Identify which cell holds the provided text, then report its [X, Y] central coordinate. 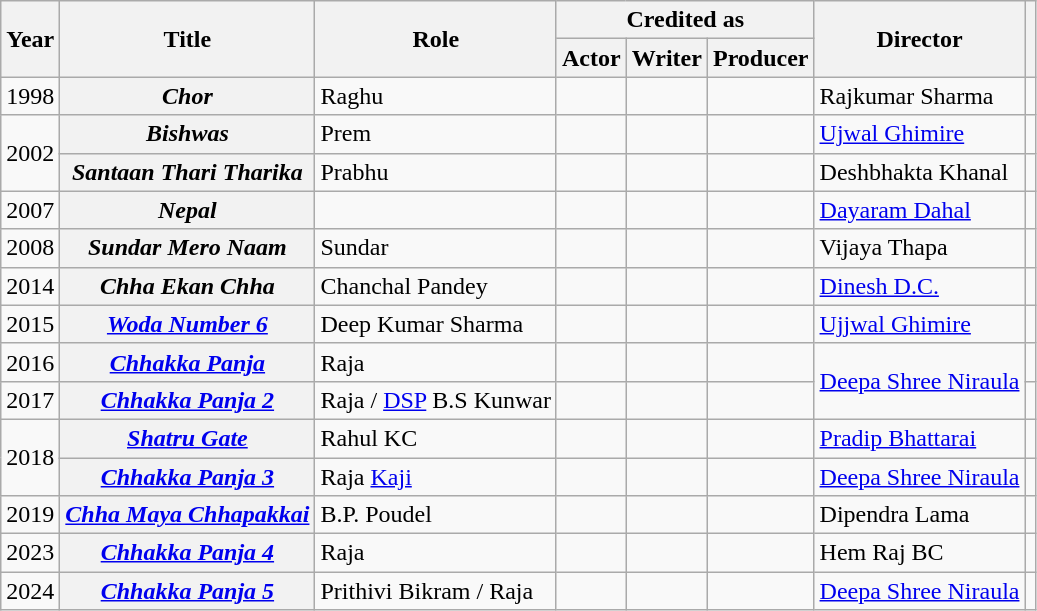
Dipendra Lama [920, 515]
Prem [436, 134]
Chhakka Panja 2 [188, 400]
2023 [30, 553]
Deep Kumar Sharma [436, 324]
Dinesh D.C. [920, 286]
1998 [30, 96]
Year [30, 39]
Vijaya Thapa [920, 248]
2024 [30, 591]
Prithivi Bikram / Raja [436, 591]
Sundar [436, 248]
Nepal [188, 210]
Actor [591, 58]
2014 [30, 286]
Producer [760, 58]
Prabhu [436, 172]
Role [436, 39]
Shatru Gate [188, 438]
2017 [30, 400]
Sundar Mero Naam [188, 248]
Hem Raj BC [920, 553]
Ujwal Ghimire [920, 134]
Bishwas [188, 134]
Credited as [685, 20]
Raja Kaji [436, 477]
Director [920, 39]
Writer [666, 58]
Rajkumar Sharma [920, 96]
Chha Maya Chhapakkai [188, 515]
Chhakka Panja [188, 362]
Title [188, 39]
B.P. Poudel [436, 515]
2019 [30, 515]
Raja / DSP B.S Kunwar [436, 400]
Deshbhakta Khanal [920, 172]
Dayaram Dahal [920, 210]
Chanchal Pandey [436, 286]
2015 [30, 324]
2018 [30, 457]
Ujjwal Ghimire [920, 324]
Woda Number 6 [188, 324]
2008 [30, 248]
Chha Ekan Chha [188, 286]
Chor [188, 96]
Rahul KC [436, 438]
Chhakka Panja 4 [188, 553]
Raghu [436, 96]
Pradip Bhattarai [920, 438]
2007 [30, 210]
2016 [30, 362]
Chhakka Panja 3 [188, 477]
2002 [30, 153]
Chhakka Panja 5 [188, 591]
Santaan Thari Tharika [188, 172]
